Return [x, y] of the center of cell containing provided text 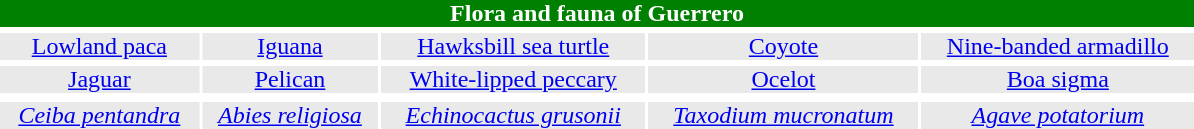
Abies religiosa [290, 116]
Coyote [783, 46]
Boa sigma [1058, 80]
Jaguar [100, 80]
Hawksbill sea turtle [513, 46]
Ceiba pentandra [100, 116]
White-lipped peccary [513, 80]
Nine-banded armadillo [1058, 46]
Agave potatorium [1058, 116]
Flora and fauna of Guerrero [597, 14]
Pelican [290, 80]
Ocelot [783, 80]
Echinocactus grusonii [513, 116]
Iguana [290, 46]
Taxodium mucronatum [783, 116]
Lowland paca [100, 46]
